Capture the cell that displays the provided text and extract its (X, Y) central coordinate. 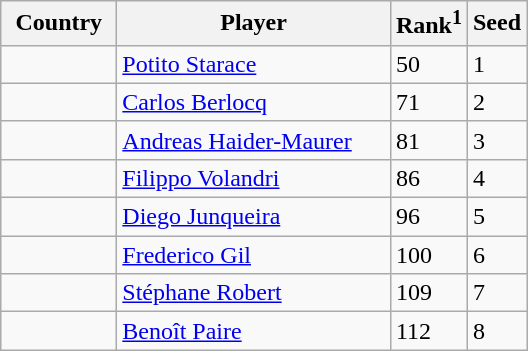
Diego Junqueira (254, 217)
Stéphane Robert (254, 293)
8 (496, 331)
1 (496, 64)
Andreas Haider-Maurer (254, 140)
5 (496, 217)
Potito Starace (254, 64)
Carlos Berlocq (254, 102)
3 (496, 140)
81 (428, 140)
71 (428, 102)
112 (428, 331)
109 (428, 293)
7 (496, 293)
2 (496, 102)
4 (496, 178)
50 (428, 64)
6 (496, 255)
Seed (496, 24)
Frederico Gil (254, 255)
Filippo Volandri (254, 178)
96 (428, 217)
Benoît Paire (254, 331)
100 (428, 255)
Rank1 (428, 24)
86 (428, 178)
Country (59, 24)
Player (254, 24)
